Scan for the cell matching the given text and deliver its (X, Y) coordinate at center. 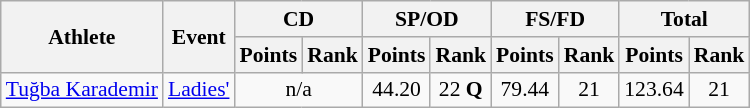
Tuğba Karademir (82, 90)
Total (684, 19)
Event (199, 36)
n/a (299, 90)
Ladies' (199, 90)
SP/OD (427, 19)
44.20 (397, 90)
Athlete (82, 36)
22 Q (460, 90)
CD (299, 19)
123.64 (654, 90)
FS/FD (555, 19)
79.44 (525, 90)
